Determine the (x, y) coordinate at the center of the cell enclosing the given text.  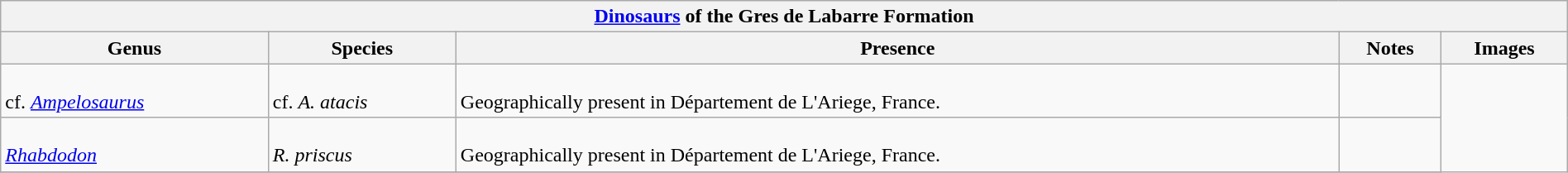
Dinosaurs of the Gres de Labarre Formation (784, 17)
Species (362, 48)
R. priscus (362, 144)
Notes (1390, 48)
Rhabdodon (134, 144)
cf. Ampelosaurus (134, 91)
cf. A. atacis (362, 91)
Genus (134, 48)
Images (1505, 48)
Presence (897, 48)
